Pinpoint the cell where the given text exists, returning its (x, y) midpoint coordinate. 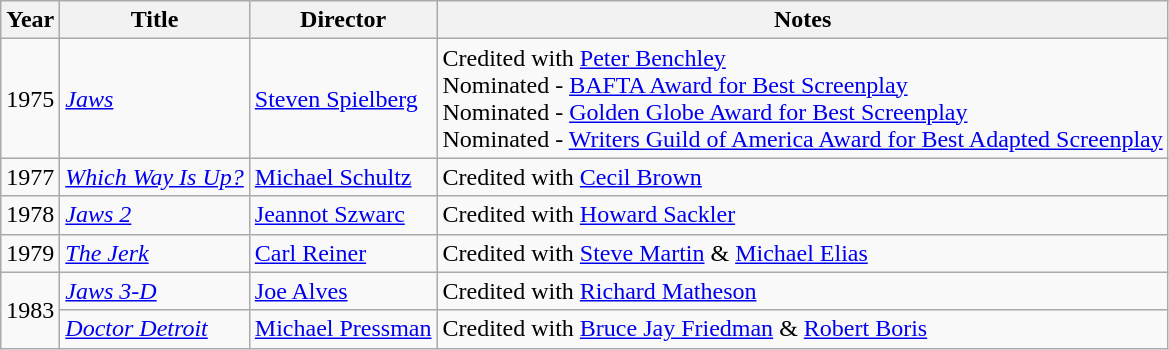
1983 (30, 310)
The Jerk (154, 253)
Credited with Bruce Jay Friedman & Robert Boris (802, 329)
Credited with Richard Matheson (802, 291)
1978 (30, 215)
Jeannot Szwarc (343, 215)
Joe Alves (343, 291)
Steven Spielberg (343, 98)
Jaws 2 (154, 215)
Title (154, 20)
Credited with Cecil Brown (802, 177)
Which Way Is Up? (154, 177)
1979 (30, 253)
Credited with Howard Sackler (802, 215)
Notes (802, 20)
Jaws (154, 98)
Jaws 3-D (154, 291)
Carl Reiner (343, 253)
Director (343, 20)
1975 (30, 98)
Michael Pressman (343, 329)
1977 (30, 177)
Year (30, 20)
Michael Schultz (343, 177)
Doctor Detroit (154, 329)
Credited with Steve Martin & Michael Elias (802, 253)
